Capture the cell that displays the provided text and extract its (X, Y) central coordinate. 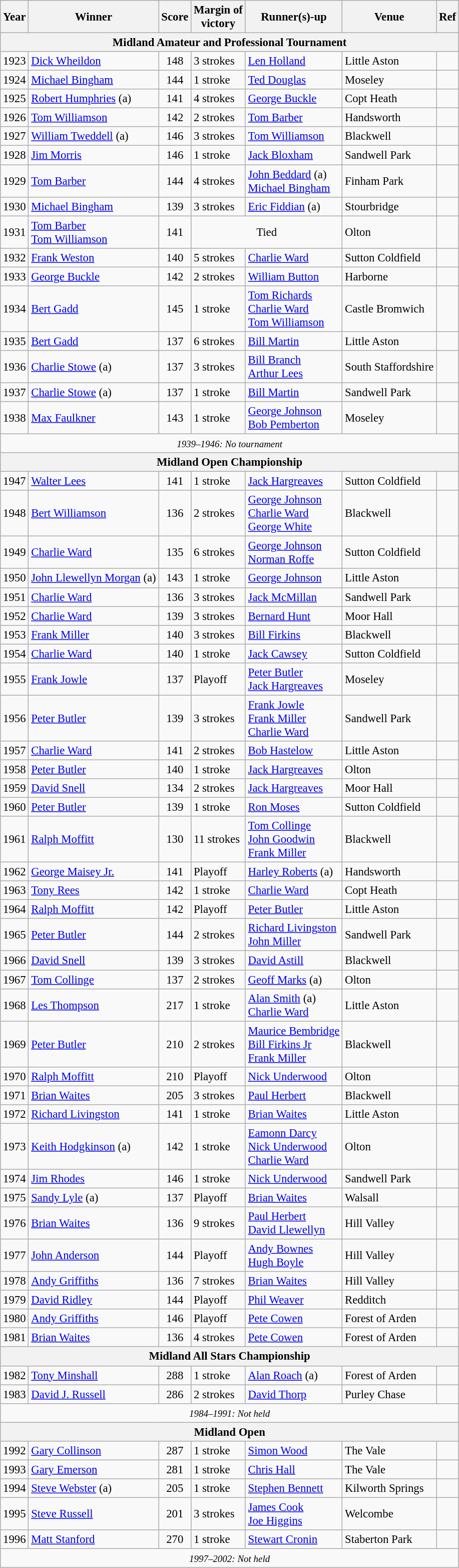
1951 (15, 597)
Tony Rees (94, 890)
Andy Bownes Hugh Boyle (293, 1256)
Frank Jowle Frank Miller Charlie Ward (293, 718)
Ron Moses (293, 807)
Frank Jowle (94, 679)
1977 (15, 1256)
Stourbridge (389, 206)
Eamonn Darcy Nick Underwood Charlie Ward (293, 1146)
1995 (15, 1513)
David Thorp (293, 1394)
Simon Wood (293, 1451)
134 (175, 788)
1970 (15, 1076)
Harborne (389, 276)
1978 (15, 1281)
1963 (15, 890)
Sandy Lyle (a) (94, 1197)
Alan Smith (a) Charlie Ward (293, 1005)
Richard Livingston (94, 1114)
George Johnson Bob Pemberton (293, 418)
1972 (15, 1114)
1973 (15, 1146)
1934 (15, 309)
Harley Roberts (a) (293, 872)
Tony Minshall (94, 1375)
1928 (15, 155)
Bernard Hunt (293, 616)
201 (175, 1513)
Year (15, 17)
Bill Firkins (293, 635)
1961 (15, 839)
1964 (15, 909)
Tom Collinge (94, 980)
Winner (94, 17)
1956 (15, 718)
1980 (15, 1319)
Jack Cawsey (293, 654)
David Ridley (94, 1300)
1960 (15, 807)
Tom Barber Tom Williamson (94, 232)
1949 (15, 553)
1983 (15, 1394)
Finham Park (389, 181)
Margin ofvictory (218, 17)
1936 (15, 367)
Eric Fiddian (a) (293, 206)
270 (175, 1539)
1967 (15, 980)
Paul Herbert (293, 1095)
1952 (15, 616)
George Johnson Charlie Ward George White (293, 513)
Tied (267, 232)
1927 (15, 137)
1997–2002: Not held (230, 1558)
David Astill (293, 961)
1925 (15, 99)
Midland Open (230, 1432)
Phil Weaver (293, 1300)
Bob Hastelow (293, 751)
Jack McMillan (293, 597)
1931 (15, 232)
1962 (15, 872)
1966 (15, 961)
Jim Rhodes (94, 1179)
George Johnson (293, 578)
Ted Douglas (293, 80)
1979 (15, 1300)
1930 (15, 206)
Geoff Marks (a) (293, 980)
1947 (15, 481)
1932 (15, 257)
1955 (15, 679)
1939–1946: No tournament (230, 444)
Bert Williamson (94, 513)
Walter Lees (94, 481)
John Anderson (94, 1256)
Jack Bloxham (293, 155)
William Button (293, 276)
Frank Miller (94, 635)
Les Thompson (94, 1005)
288 (175, 1375)
9 strokes (218, 1223)
Tom Richards Charlie Ward Tom Williamson (293, 309)
Welcombe (389, 1513)
1965 (15, 934)
Alan Roach (a) (293, 1375)
Staberton Park (389, 1539)
Matt Stanford (94, 1539)
Max Faulkner (94, 418)
Len Holland (293, 61)
1969 (15, 1044)
Bill Branch Arthur Lees (293, 367)
Jim Morris (94, 155)
George Maisey Jr. (94, 872)
1929 (15, 181)
145 (175, 309)
287 (175, 1451)
5 strokes (218, 257)
281 (175, 1469)
Maurice Bembridge Bill Firkins Jr Frank Miller (293, 1044)
Ref (447, 17)
1954 (15, 654)
1984–1991: Not held (230, 1413)
Steve Webster (a) (94, 1488)
Keith Hodgkinson (a) (94, 1146)
Kilworth Springs (389, 1488)
148 (175, 61)
1935 (15, 341)
1926 (15, 118)
1971 (15, 1095)
Midland Open Championship (230, 462)
Richard Livingston John Miller (293, 934)
John Llewellyn Morgan (a) (94, 578)
1994 (15, 1488)
Gary Emerson (94, 1469)
286 (175, 1394)
217 (175, 1005)
Score (175, 17)
Venue (389, 17)
1975 (15, 1197)
1968 (15, 1005)
1938 (15, 418)
Walsall (389, 1197)
Paul Herbert David Llewellyn (293, 1223)
1948 (15, 513)
1933 (15, 276)
Steve Russell (94, 1513)
1957 (15, 751)
David J. Russell (94, 1394)
James Cook Joe Higgins (293, 1513)
1937 (15, 392)
Midland All Stars Championship (230, 1357)
1958 (15, 769)
1953 (15, 635)
John Beddard (a) Michael Bingham (293, 181)
Runner(s)-up (293, 17)
Gary Collinson (94, 1451)
Chris Hall (293, 1469)
1924 (15, 80)
Midland Amateur and Professional Tournament (230, 43)
1982 (15, 1375)
Redditch (389, 1300)
Peter Butler Jack Hargreaves (293, 679)
1981 (15, 1338)
130 (175, 839)
1993 (15, 1469)
Castle Bromwich (389, 309)
7 strokes (218, 1281)
Stephen Bennett (293, 1488)
1923 (15, 61)
South Staffordshire (389, 367)
Stewart Cronin (293, 1539)
Dick Wheildon (94, 61)
Tom Collinge John Goodwin Frank Miller (293, 839)
Frank Weston (94, 257)
1992 (15, 1451)
William Tweddell (a) (94, 137)
1996 (15, 1539)
Robert Humphries (a) (94, 99)
1959 (15, 788)
1974 (15, 1179)
135 (175, 553)
11 strokes (218, 839)
1976 (15, 1223)
George Johnson Norman Roffe (293, 553)
Purley Chase (389, 1394)
1950 (15, 578)
